Extract the (X, Y) coordinate from the center of the cell holding the provided text.  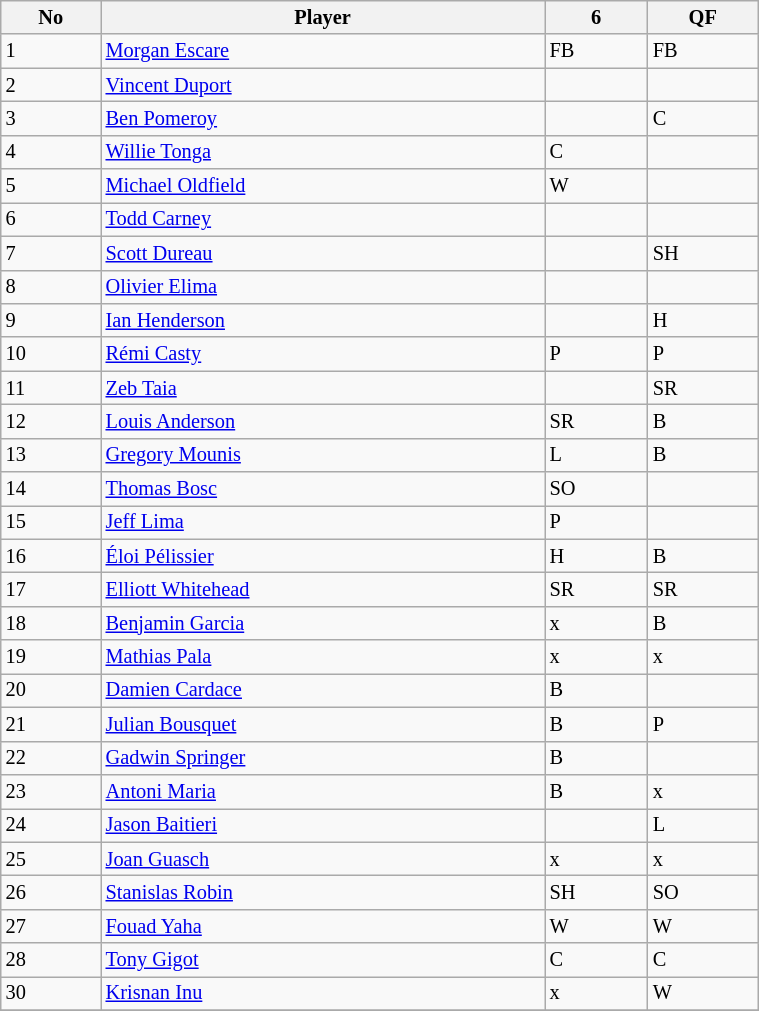
12 (51, 421)
Jeff Lima (323, 522)
QF (703, 17)
Player (323, 17)
Tony Gigot (323, 960)
20 (51, 690)
26 (51, 892)
21 (51, 724)
Vincent Duport (323, 85)
Antoni Maria (323, 791)
Éloi Pélissier (323, 556)
Todd Carney (323, 219)
5 (51, 186)
Gadwin Springer (323, 758)
Damien Cardace (323, 690)
24 (51, 825)
Julian Bousquet (323, 724)
Willie Tonga (323, 152)
No (51, 17)
23 (51, 791)
14 (51, 489)
Louis Anderson (323, 421)
13 (51, 455)
Stanislas Robin (323, 892)
8 (51, 287)
Jason Baitieri (323, 825)
Gregory Mounis (323, 455)
Ben Pomeroy (323, 118)
Rémi Casty (323, 354)
22 (51, 758)
Joan Guasch (323, 859)
3 (51, 118)
28 (51, 960)
Fouad Yaha (323, 926)
25 (51, 859)
15 (51, 522)
7 (51, 253)
9 (51, 320)
Mathias Pala (323, 657)
Michael Oldfield (323, 186)
27 (51, 926)
17 (51, 589)
11 (51, 388)
Ian Henderson (323, 320)
Elliott Whitehead (323, 589)
16 (51, 556)
30 (51, 993)
Scott Dureau (323, 253)
Thomas Bosc (323, 489)
Benjamin Garcia (323, 623)
1 (51, 51)
2 (51, 85)
Krisnan Inu (323, 993)
Olivier Elima (323, 287)
4 (51, 152)
Morgan Escare (323, 51)
18 (51, 623)
Zeb Taia (323, 388)
19 (51, 657)
10 (51, 354)
